Provide the (X, Y) coordinate of the cell's center where the given text is located.  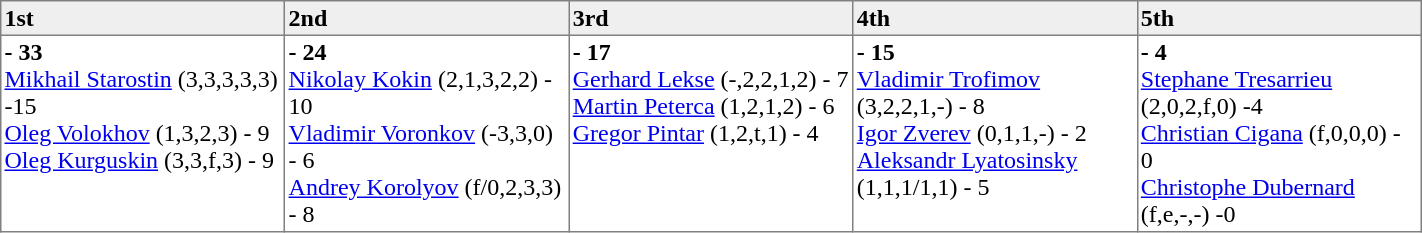
- 15Vladimir Trofimov (3,2,2,1,-) - 8Igor Zverev (0,1,1,-) - 2Aleksandr Lyatosinsky (1,1,1/1,1) - 5 (995, 133)
4th (995, 18)
1st (143, 18)
- 17Gerhard Lekse (-,2,2,1,2) - 7Martin Peterca (1,2,1,2) - 6Gregor Pintar (1,2,t,1) - 4 (711, 133)
3rd (711, 18)
- 4Stephane Tresarrieu (2,0,2,f,0) -4Christian Cigana (f,0,0,0) - 0Christophe Dubernard (f,e,-,-) -0 (1279, 133)
5th (1279, 18)
2nd (427, 18)
- 24Nikolay Kokin (2,1,3,2,2) - 10Vladimir Voronkov (-3,3,0) - 6Andrey Korolyov (f/0,2,3,3) - 8 (427, 133)
- 33Mikhail Starostin (3,3,3,3,3) -15Oleg Volokhov (1,3,2,3) - 9Oleg Kurguskin (3,3,f,3) - 9 (143, 133)
